Locate the cell with the specified text and output its [x, y] center coordinate. 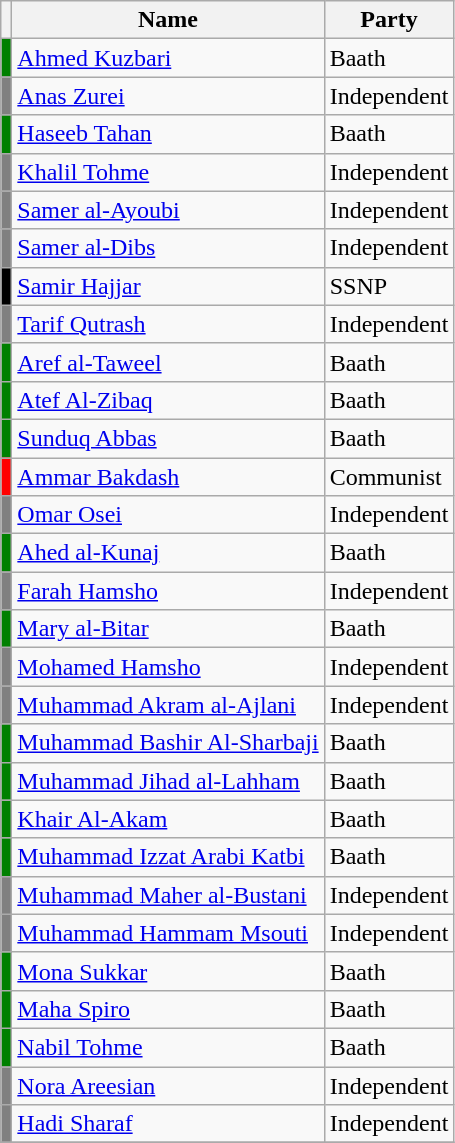
Samir Hajjar [168, 286]
Party [389, 20]
Maha Spiro [168, 1009]
Aref al-Taweel [168, 362]
Muhammad Hammam Msouti [168, 933]
Samer al-Ayoubi [168, 210]
Omar Osei [168, 515]
Nabil Tohme [168, 1047]
Muhammad Maher al-Bustani [168, 895]
Communist [389, 477]
Atef Al-Zibaq [168, 400]
Haseeb Tahan [168, 134]
Hadi Sharaf [168, 1124]
Name [168, 20]
Tarif Qutrash [168, 324]
Khair Al-Akam [168, 819]
Khalil Tohme [168, 172]
Mohamed Hamsho [168, 667]
Ammar Bakdash [168, 477]
Muhammad Bashir Al-Sharbaji [168, 743]
Muhammad Akram al-Ajlani [168, 705]
Ahmed Kuzbari [168, 58]
Farah Hamsho [168, 591]
Anas Zurei [168, 96]
SSNP [389, 286]
Ahed al-Kunaj [168, 553]
Muhammad Jihad al-Lahham [168, 781]
Muhammad Izzat Arabi Katbi [168, 857]
Mona Sukkar [168, 971]
Mary al-Bitar [168, 629]
Sunduq Abbas [168, 438]
Nora Areesian [168, 1085]
Samer al-Dibs [168, 248]
